For the text-containing cell, return its midpoint in (X, Y) coordinate format. 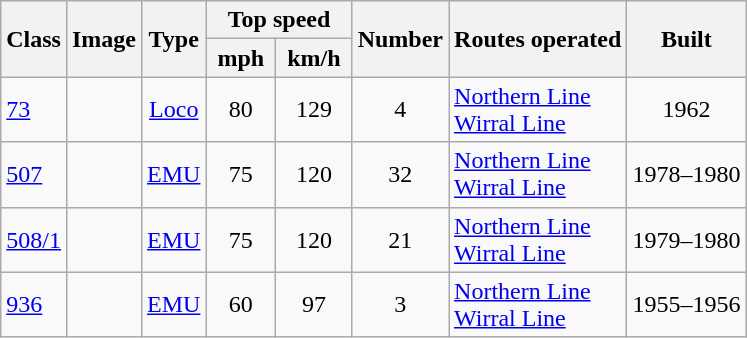
129 (314, 110)
936 (34, 304)
mph (241, 58)
Class (34, 39)
507 (34, 174)
Built (686, 39)
1962 (686, 110)
Routes operated (538, 39)
97 (314, 304)
60 (241, 304)
73 (34, 110)
4 (400, 110)
Loco (174, 110)
Number (400, 39)
km/h (314, 58)
32 (400, 174)
Type (174, 39)
80 (241, 110)
Top speed (279, 20)
508/1 (34, 240)
1979–1980 (686, 240)
21 (400, 240)
1955–1956 (686, 304)
3 (400, 304)
Image (104, 39)
1978–1980 (686, 174)
